From the cell containing the given text, extract its center point as [x, y] coordinate. 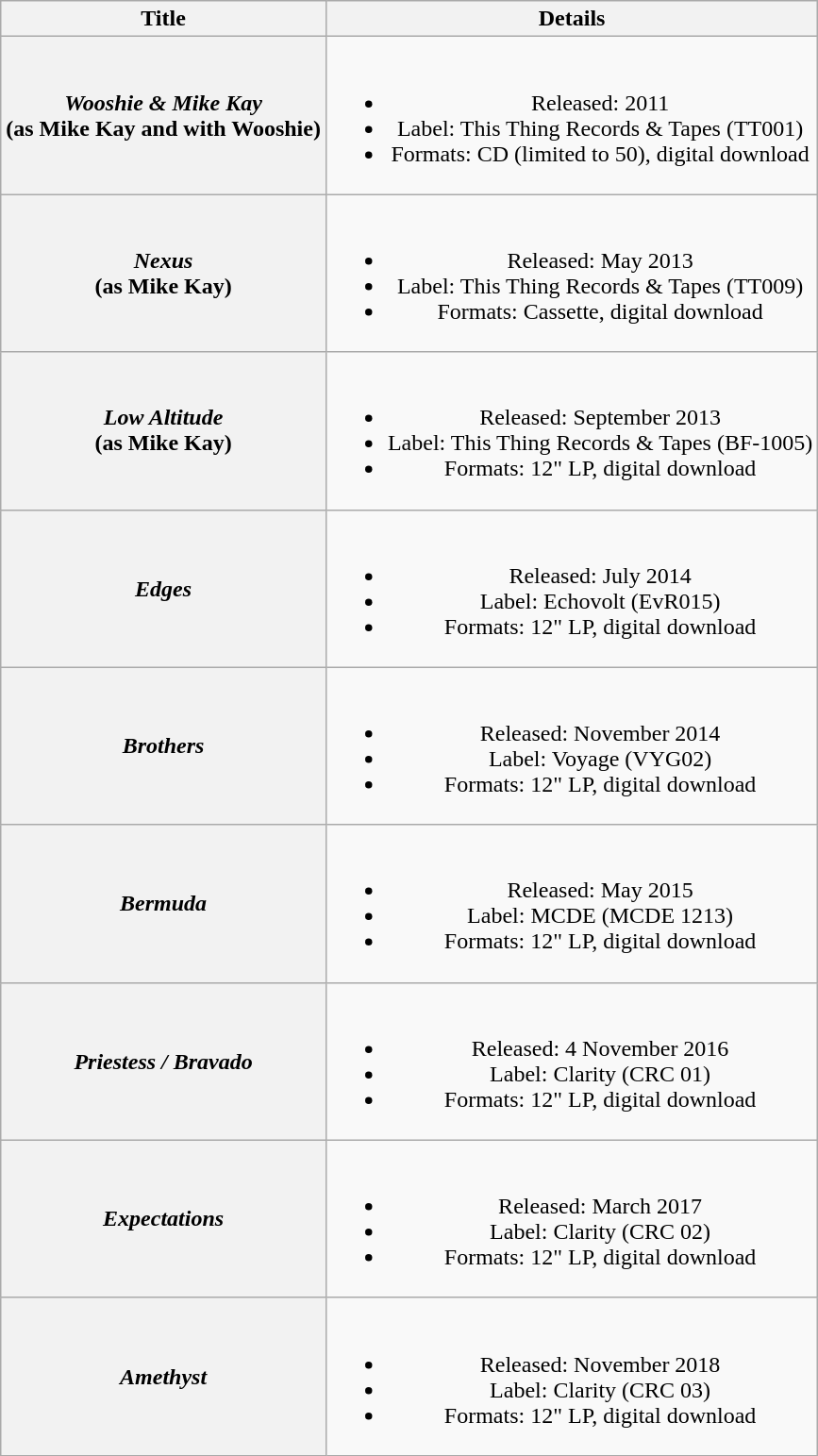
Wooshie & Mike Kay (as Mike Kay and with Wooshie) [164, 115]
Released: September 2013Label: This Thing Records & Tapes (BF-1005)Formats: 12" LP, digital download [572, 430]
Amethyst [164, 1376]
Released: 2011Label: This Thing Records & Tapes (TT001)Formats: CD (limited to 50), digital download [572, 115]
Released: May 2013Label: This Thing Records & Tapes (TT009)Formats: Cassette, digital download [572, 274]
Priestess / Bravado [164, 1061]
Bermuda [164, 904]
Details [572, 19]
Released: July 2014Label: Echovolt (EvR015)Formats: 12" LP, digital download [572, 589]
Released: May 2015Label: MCDE (MCDE 1213)Formats: 12" LP, digital download [572, 904]
Title [164, 19]
Released: November 2014Label: Voyage (VYG02)Formats: 12" LP, digital download [572, 745]
Released: 4 November 2016Label: Clarity (CRC 01)Formats: 12" LP, digital download [572, 1061]
Low Altitude (as Mike Kay) [164, 430]
Released: November 2018Label: Clarity (CRC 03)Formats: 12" LP, digital download [572, 1376]
Edges [164, 589]
Released: March 2017Label: Clarity (CRC 02)Formats: 12" LP, digital download [572, 1219]
Expectations [164, 1219]
Brothers [164, 745]
Nexus (as Mike Kay) [164, 274]
